Detect which cell encompasses the target text, then output its [x, y] center coordinate. 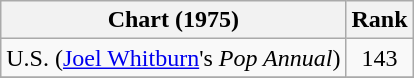
Chart (1975) [174, 20]
U.S. (Joel Whitburn's Pop Annual) [174, 58]
143 [380, 58]
Rank [380, 20]
